Identify which cell holds the provided text, then report its [X, Y] central coordinate. 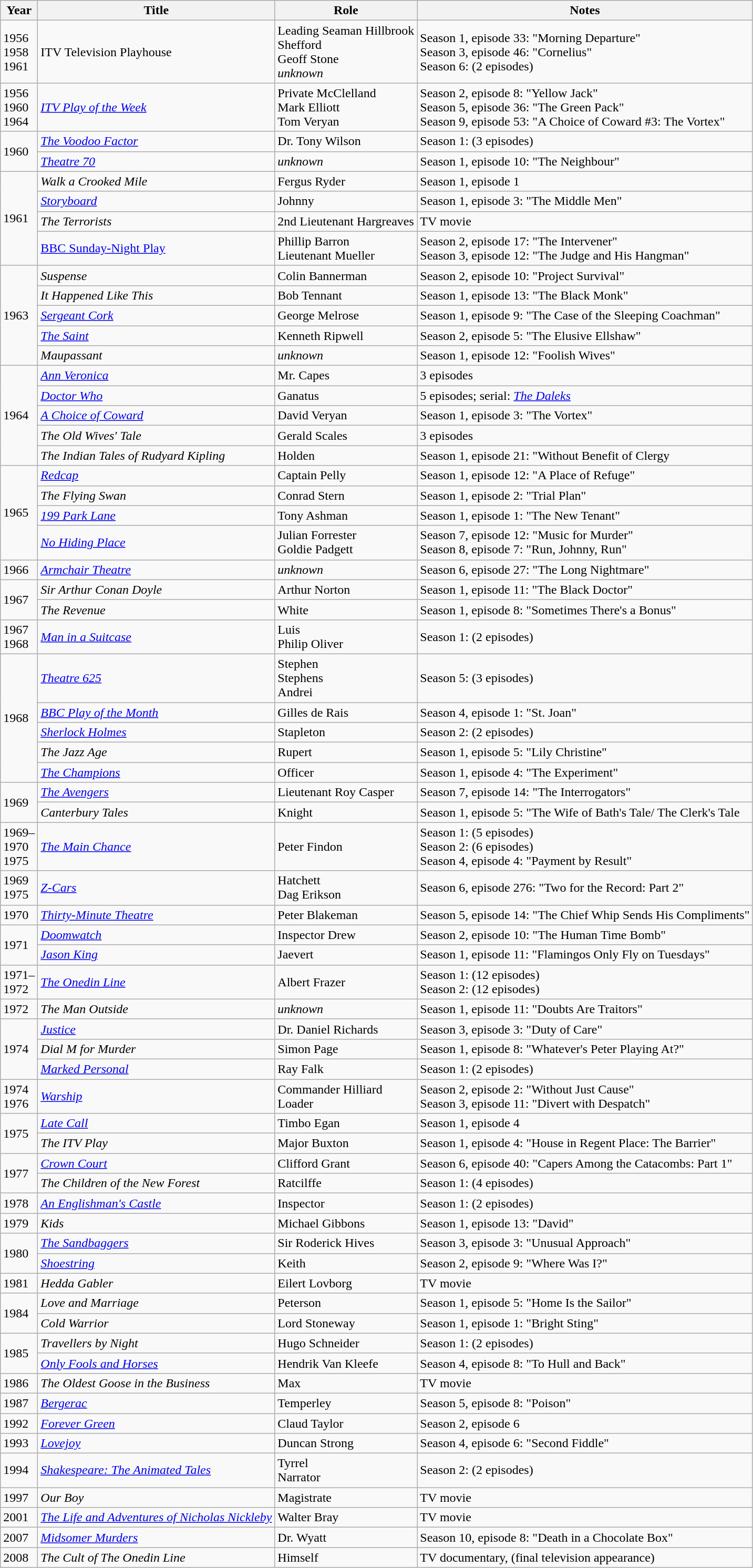
Holden [346, 456]
2007 [19, 1538]
Ann Veronica [157, 376]
Late Call [157, 1123]
The Onedin Line [157, 982]
2008 [19, 1557]
19741976 [19, 1096]
LuisPhilip Oliver [346, 637]
Title [157, 11]
Season 2, episode 5: "The Elusive Ellshaw" [585, 336]
Theatre 70 [157, 161]
Major Buxton [346, 1143]
2001 [19, 1518]
1975 [19, 1133]
Gilles de Rais [346, 712]
The Cult of The Onedin Line [157, 1557]
Phillip BarronLieutenant Mueller [346, 248]
Sir Roderick Hives [346, 1243]
Season 1, episode 3: "The Middle Men" [585, 201]
TyrrelNarrator [346, 1470]
Julian ForresterGoldie Padgett [346, 542]
Private McClellandMark ElliottTom Veryan [346, 107]
Inspector Drew [346, 935]
195619601964 [19, 107]
Arthur Norton [346, 590]
No Hiding Place [157, 542]
Season 1: (4 episodes) [585, 1183]
Leading Seaman HillbrookSheffordGeoff Stoneunknown [346, 51]
1969 [19, 802]
The Children of the New Forest [157, 1183]
The Man Outside [157, 1009]
Storyboard [157, 201]
Doomwatch [157, 935]
Crown Court [157, 1163]
199 Park Lane [157, 515]
Season 1, episode 4: "The Experiment" [585, 772]
Season 6, episode 276: "Two for the Record: Part 2" [585, 888]
The Jazz Age [157, 752]
Lieutenant Roy Casper [346, 792]
Timbo Egan [346, 1123]
1986 [19, 1383]
The Life and Adventures of Nicholas Nickleby [157, 1518]
Redcap [157, 476]
Z-Cars [157, 888]
Knight [346, 812]
The Flying Swan [157, 496]
The Indian Tales of Rudyard Kipling [157, 456]
Stapleton [346, 733]
StephenStephensAndrei [346, 678]
1981 [19, 1283]
1960 [19, 151]
1994 [19, 1470]
1970 [19, 915]
1963 [19, 315]
Season 1: (5 episodes)Season 2: (6 episodes)Season 4, episode 4: "Payment by Result" [585, 847]
The Main Chance [157, 847]
Season 1, episode 11: "Flamingos Only Fly on Tuesdays" [585, 955]
Cold Warrior [157, 1323]
1964 [19, 416]
1977 [19, 1173]
Season 2, episode 10: "The Human Time Bomb" [585, 935]
Sir Arthur Conan Doyle [157, 590]
Shoestring [157, 1263]
Armchair Theatre [157, 570]
Theatre 625 [157, 678]
HatchettDag Erikson [346, 888]
Travellers by Night [157, 1343]
1965 [19, 513]
1971–1972 [19, 982]
Season 7, episode 14: "The Interrogators" [585, 792]
Season 1, episode 9: "The Case of the Sleeping Coachman" [585, 315]
Claud Taylor [346, 1423]
1969–19701975 [19, 847]
Season 2, episode 9: "Where Was I?" [585, 1263]
Bob Tennant [346, 295]
Dr. Daniel Richards [346, 1029]
The Voodoo Factor [157, 141]
Season 1, episode 10: "The Neighbour" [585, 161]
Season 3, episode 3: "Unusual Approach" [585, 1243]
Peter Findon [346, 847]
TV documentary, (final television appearance) [585, 1557]
Season 6, episode 40: "Capers Among the Catacombs: Part 1" [585, 1163]
Season 2, episode 10: "Project Survival" [585, 275]
Season 1, episode 8: "Whatever's Peter Playing At?" [585, 1049]
Walter Bray [346, 1518]
Dr. Wyatt [346, 1538]
Dial M for Murder [157, 1049]
Officer [346, 772]
Peterson [346, 1303]
Hedda Gabler [157, 1283]
5 episodes; serial: The Daleks [585, 396]
The Oldest Goose in the Business [157, 1383]
2nd Lieutenant Hargreaves [346, 221]
The Terrorists [157, 221]
Commander HilliardLoader [346, 1096]
Only Fools and Horses [157, 1363]
1985 [19, 1353]
Tony Ashman [346, 515]
Season 2, episode 8: "Yellow Jack"Season 5, episode 36: "The Green Pack"Season 9, episode 53: "A Choice of Coward #3: The Vortex" [585, 107]
Notes [585, 11]
Lovejoy [157, 1443]
Sherlock Holmes [157, 733]
Season 5: (3 episodes) [585, 678]
1968 [19, 718]
Albert Frazer [346, 982]
Season 1, episode 5: "The Wife of Bath's Tale/ The Clerk's Tale [585, 812]
1980 [19, 1253]
ITV Play of the Week [157, 107]
White [346, 610]
1978 [19, 1203]
Season 7, episode 12: "Music for Murder"Season 8, episode 7: "Run, Johnny, Run" [585, 542]
195619581961 [19, 51]
1992 [19, 1423]
Hendrik Van Kleefe [346, 1363]
1984 [19, 1313]
Season 5, episode 8: "Poison" [585, 1403]
Love and Marriage [157, 1303]
Midsomer Murders [157, 1538]
Lord Stoneway [346, 1323]
Marked Personal [157, 1069]
Season 2, episode 6 [585, 1423]
1974 [19, 1049]
Walk a Crooked Mile [157, 181]
An Englishman's Castle [157, 1203]
Season 1, episode 2: "Trial Plan" [585, 496]
Warship [157, 1096]
Jaevert [346, 955]
The ITV Play [157, 1143]
Colin Bannerman [346, 275]
Ganatus [346, 396]
Year [19, 11]
Doctor Who [157, 396]
Season 1, episode 11: "Doubts Are Traitors" [585, 1009]
Gerald Scales [346, 436]
Max [346, 1383]
Temperley [346, 1403]
Clifford Grant [346, 1163]
Forever Green [157, 1423]
Ray Falk [346, 1069]
Season 1, episode 11: "The Black Doctor" [585, 590]
1971 [19, 945]
1993 [19, 1443]
Season 1, episode 1 [585, 181]
Season 5, episode 14: "The Chief Whip Sends His Compliments" [585, 915]
It Happened Like This [157, 295]
19671968 [19, 637]
Jason King [157, 955]
Johnny [346, 201]
1987 [19, 1403]
Role [346, 11]
The Old Wives' Tale [157, 436]
Season 10, episode 8: "Death in a Chocolate Box" [585, 1538]
Season 4, episode 1: "St. Joan" [585, 712]
The Saint [157, 336]
Justice [157, 1029]
Season 2, episode 17: "The Intervener"Season 3, episode 12: "The Judge and His Hangman" [585, 248]
Season 1, episode 12: "A Place of Refuge" [585, 476]
Season 1, episode 4: "House in Regent Place: The Barrier" [585, 1143]
Season 1, episode 4 [585, 1123]
Season 1: (3 episodes) [585, 141]
Season 1, episode 5: "Home Is the Sailor" [585, 1303]
David Veryan [346, 416]
The Revenue [157, 610]
Peter Blakeman [346, 915]
1979 [19, 1223]
Mr. Capes [346, 376]
Season 1, episode 12: "Foolish Wives" [585, 356]
Kids [157, 1223]
Bergerac [157, 1403]
Season 4, episode 8: "To Hull and Back" [585, 1363]
George Melrose [346, 315]
Inspector [346, 1203]
19691975 [19, 888]
Season 1, episode 1: "The New Tenant" [585, 515]
Maupassant [157, 356]
A Choice of Coward [157, 416]
Dr. Tony Wilson [346, 141]
Himself [346, 1557]
Rupert [346, 752]
Shakespeare: The Animated Tales [157, 1470]
Ratcilffe [346, 1183]
Captain Pelly [346, 476]
Season 4, episode 6: "Second Fiddle" [585, 1443]
Suspense [157, 275]
Season 3, episode 3: "Duty of Care" [585, 1029]
Man in a Suitcase [157, 637]
Magistrate [346, 1498]
The Sandbaggers [157, 1243]
Season 6, episode 27: "The Long Nightmare" [585, 570]
Michael Gibbons [346, 1223]
1967 [19, 600]
1972 [19, 1009]
Kenneth Ripwell [346, 336]
Season 1, episode 3: "The Vortex" [585, 416]
The Avengers [157, 792]
Conrad Stern [346, 496]
Thirty-Minute Theatre [157, 915]
Our Boy [157, 1498]
The Champions [157, 772]
Season 1, episode 13: "The Black Monk" [585, 295]
Season 1: (12 episodes)Season 2: (12 episodes) [585, 982]
BBC Sunday-Night Play [157, 248]
Season 1, episode 13: "David" [585, 1223]
Fergus Ryder [346, 181]
1961 [19, 219]
Hugo Schneider [346, 1343]
Duncan Strong [346, 1443]
Canterbury Tales [157, 812]
Keith [346, 1263]
Season 1, episode 21: "Without Benefit of Clergy [585, 456]
Simon Page [346, 1049]
1966 [19, 570]
ITV Television Playhouse [157, 51]
Season 2, episode 2: "Without Just Cause"Season 3, episode 11: "Divert with Despatch" [585, 1096]
BBC Play of the Month [157, 712]
Season 1, episode 8: "Sometimes There's a Bonus" [585, 610]
Season 1, episode 33: "Morning Departure"Season 3, episode 46: "Cornelius"Season 6: (2 episodes) [585, 51]
1997 [19, 1498]
Season 1, episode 5: "Lily Christine" [585, 752]
Sergeant Cork [157, 315]
Season 1, episode 1: "Bright Sting" [585, 1323]
Eilert Lovborg [346, 1283]
